For the text-containing cell, return its midpoint in [x, y] coordinate format. 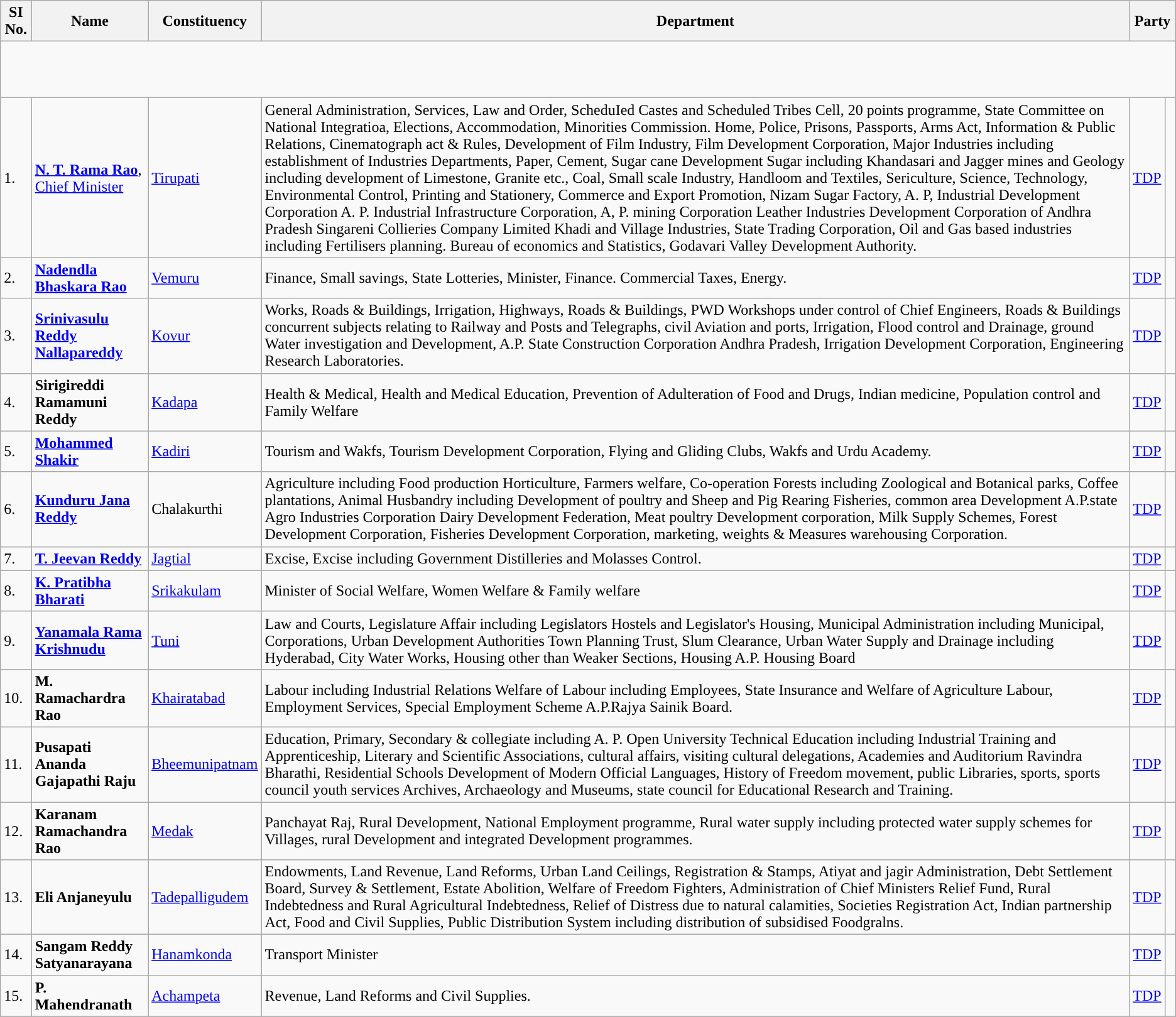
7. [16, 558]
Yanamala Rama Krishnudu [89, 640]
Achampeta [205, 996]
Finance, Small savings, State Lotteries, Minister, Finance. Commercial Taxes, Energy. [695, 278]
Tourism and Wakfs, Tourism Development Corporation, Flying and Gliding Clubs, Wakfs and Urdu Academy. [695, 451]
Vemuru [205, 278]
5. [16, 451]
Kunduru Jana Reddy [89, 509]
1. [16, 178]
Health & Medical, Health and Medical Education, Prevention of Adulteration of Food and Drugs, Indian medicine, Population control and Family Welfare [695, 402]
8. [16, 590]
K. Pratibha Bharati [89, 590]
6. [16, 509]
4. [16, 402]
Bheemunipatnam [205, 764]
Constituency [205, 21]
Sangam Reddy Satyanarayana [89, 955]
Transport Minister [695, 955]
M. Ramachardra Rao [89, 698]
3. [16, 335]
9. [16, 640]
Kadiri [205, 451]
Hanamkonda [205, 955]
Kadapa [205, 402]
Tuni [205, 640]
Nadendla Bhaskara Rao [89, 278]
Tirupati [205, 178]
SI No. [16, 21]
13. [16, 897]
N. T. Rama Rao, Chief Minister [89, 178]
T. Jeevan Reddy [89, 558]
P. Mahendranath [89, 996]
Eli Anjaneyulu [89, 897]
Kovur [205, 335]
15. [16, 996]
10. [16, 698]
Karanam Ramachandra Rao [89, 830]
12. [16, 830]
Jagtial [205, 558]
Minister of Social Welfare, Women Welfare & Family welfare [695, 590]
Revenue, Land Reforms and Civil Supplies. [695, 996]
2. [16, 278]
Srinivasulu Reddy Nallapareddy [89, 335]
Tadepalligudem [205, 897]
Chalakurthi [205, 509]
Name [89, 21]
Pusapati Ananda Gajapathi Raju [89, 764]
Sirigireddi Ramamuni Reddy [89, 402]
Medak [205, 830]
Mohammed Shakir [89, 451]
14. [16, 955]
Party [1153, 21]
Srikakulam [205, 590]
Excise, Excise including Government Distilleries and Molasses Control. [695, 558]
Khairatabad [205, 698]
11. [16, 764]
Department [695, 21]
